For the text-containing cell, return its midpoint in (X, Y) coordinate format. 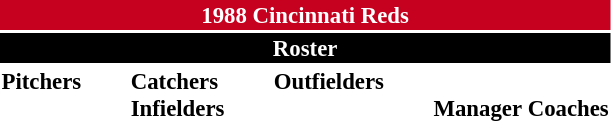
1988 Cincinnati Reds (305, 15)
Roster (305, 48)
